Determine the (x, y) coordinate at the center of the cell enclosing the given text.  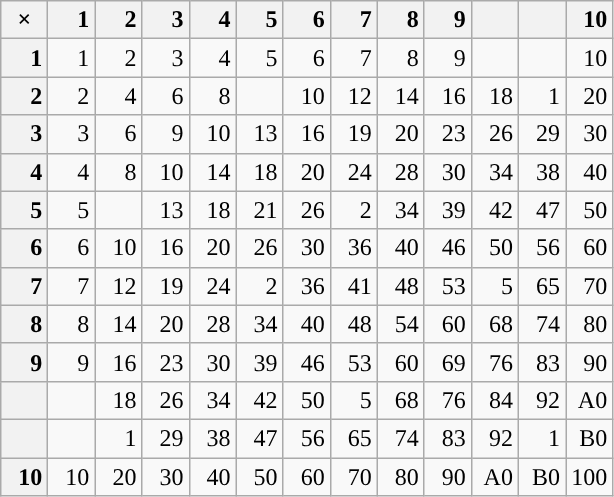
54 (400, 324)
41 (354, 286)
× (24, 20)
69 (448, 362)
21 (260, 210)
84 (494, 400)
100 (590, 477)
